Provide the (X, Y) coordinate of the cell's center where the given text is located.  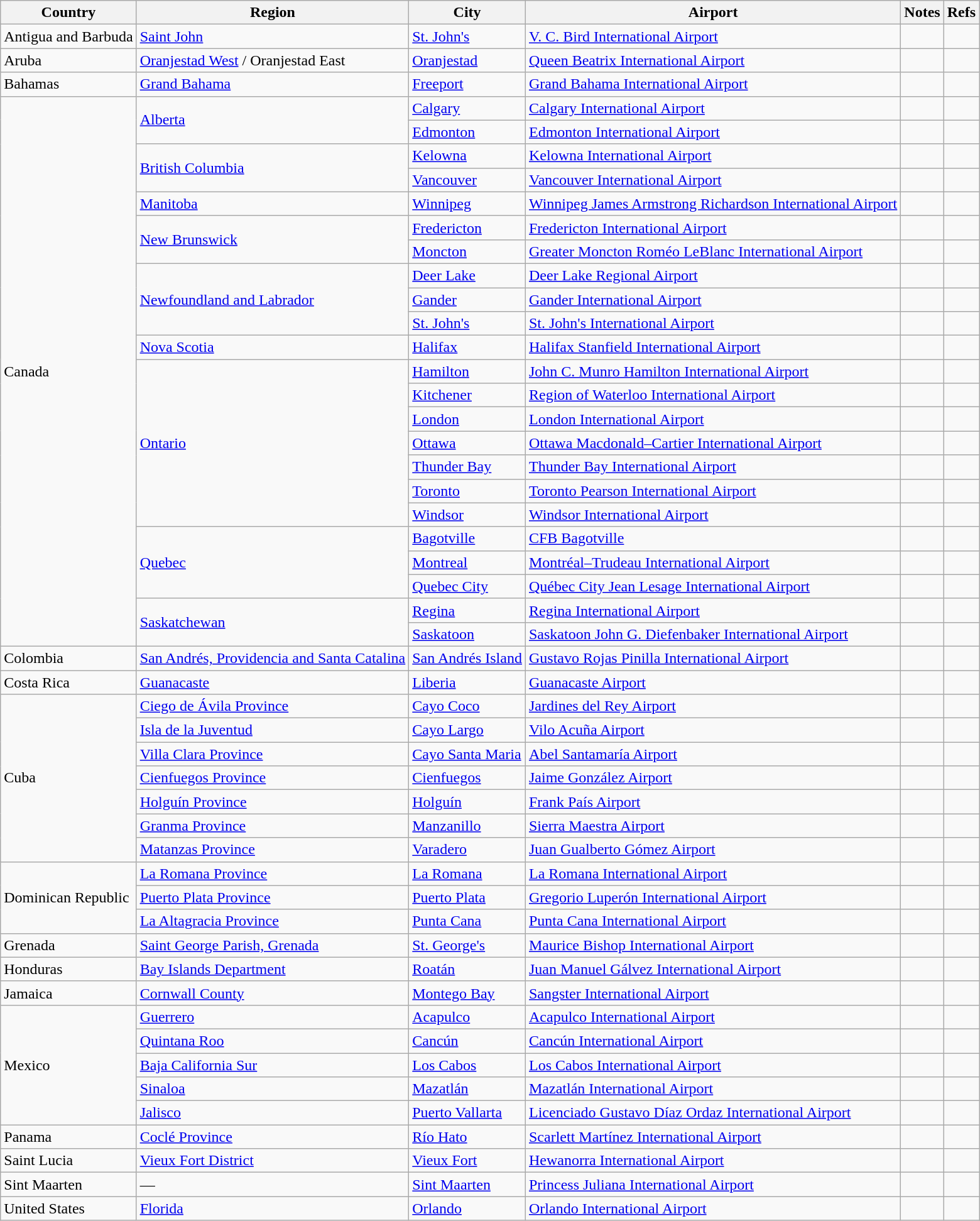
Abel Santamaría Airport (712, 754)
Puerto Vallarta (467, 1113)
Dominican Republic (68, 897)
Country (68, 13)
Mazatlán International Airport (712, 1089)
Deer Lake (467, 275)
Saint George Parish, Grenada (273, 945)
Jamaica (68, 993)
Gustavo Rojas Pinilla International Airport (712, 658)
Newfoundland and Labrador (273, 299)
Montego Bay (467, 993)
London (467, 419)
Quintana Roo (273, 1041)
Costa Rica (68, 682)
Juan Gualberto Gómez Airport (712, 850)
Notes (922, 13)
Winnipeg James Armstrong Richardson International Airport (712, 204)
Jalisco (273, 1113)
Varadero (467, 850)
Grand Bahama International Airport (712, 84)
Thunder Bay (467, 467)
Montreal (467, 562)
St. John's International Airport (712, 324)
Greater Moncton Roméo LeBlanc International Airport (712, 251)
Toronto (467, 491)
Isla de la Juventud (273, 730)
Canada (68, 371)
Winnipeg (467, 204)
— (273, 1185)
Fredericton (467, 227)
Saint Lucia (68, 1161)
Quebec (273, 562)
Vieux Fort (467, 1161)
Cornwall County (273, 993)
Airport (712, 13)
Kitchener (467, 395)
Maurice Bishop International Airport (712, 945)
Vieux Fort District (273, 1161)
Princess Juliana International Airport (712, 1185)
Ottawa Macdonald–Cartier International Airport (712, 443)
Toronto Pearson International Airport (712, 491)
John C. Munro Hamilton International Airport (712, 371)
La Romana Province (273, 873)
Quebec City (467, 586)
Puerto Plata (467, 897)
Cayo Coco (467, 706)
Guanacaste Airport (712, 682)
Acapulco International Airport (712, 1017)
Regina (467, 610)
La Altagracia Province (273, 921)
Coclé Province (273, 1137)
Roatán (467, 969)
London International Airport (712, 419)
Jardines del Rey Airport (712, 706)
Halifax Stanfield International Airport (712, 348)
Saint John (273, 36)
Holguín (467, 802)
Grenada (68, 945)
Regina International Airport (712, 610)
New Brunswick (273, 239)
Québec City Jean Lesage International Airport (712, 586)
Los Cabos (467, 1065)
Frank País Airport (712, 802)
Manzanillo (467, 826)
Mexico (68, 1065)
Calgary (467, 108)
Orlando (467, 1208)
Manitoba (273, 204)
Refs (961, 13)
Cancún (467, 1041)
St. George's (467, 945)
Cayo Largo (467, 730)
Matanzas Province (273, 850)
Hamilton (467, 371)
Sierra Maestra Airport (712, 826)
Gander International Airport (712, 300)
Cayo Santa Maria (467, 754)
Vilo Acuña Airport (712, 730)
Juan Manuel Gálvez International Airport (712, 969)
Saskatchewan (273, 622)
La Romana (467, 873)
Edmonton (467, 132)
Jaime González Airport (712, 778)
Vancouver International Airport (712, 180)
Baja California Sur (273, 1065)
Mazatlán (467, 1089)
Cienfuegos (467, 778)
Honduras (68, 969)
Bahamas (68, 84)
United States (68, 1208)
Montréal–Trudeau International Airport (712, 562)
Oranjestad West / Oranjestad East (273, 60)
Moncton (467, 251)
Orlando International Airport (712, 1208)
Ontario (273, 443)
Kelowna International Airport (712, 156)
Sinaloa (273, 1089)
Panama (68, 1137)
Villa Clara Province (273, 754)
Windsor (467, 515)
Deer Lake Regional Airport (712, 275)
Cancún International Airport (712, 1041)
Queen Beatrix International Airport (712, 60)
Hewanorra International Airport (712, 1161)
Guerrero (273, 1017)
Freeport (467, 84)
British Columbia (273, 168)
San Andrés, Providencia and Santa Catalina (273, 658)
Liberia (467, 682)
Guanacaste (273, 682)
Grand Bahama (273, 84)
Oranjestad (467, 60)
Punta Cana (467, 921)
Colombia (68, 658)
Gander (467, 300)
La Romana International Airport (712, 873)
San Andrés Island (467, 658)
Gregorio Luperón International Airport (712, 897)
Bagotville (467, 539)
Region (273, 13)
Vancouver (467, 180)
Halifax (467, 348)
Edmonton International Airport (712, 132)
Río Hato (467, 1137)
Florida (273, 1208)
Saskatoon John G. Diefenbaker International Airport (712, 634)
Ciego de Ávila Province (273, 706)
Sangster International Airport (712, 993)
Licenciado Gustavo Díaz Ordaz International Airport (712, 1113)
Alberta (273, 120)
Fredericton International Airport (712, 227)
Los Cabos International Airport (712, 1065)
Windsor International Airport (712, 515)
Kelowna (467, 156)
CFB Bagotville (712, 539)
Thunder Bay International Airport (712, 467)
V. C. Bird International Airport (712, 36)
City (467, 13)
Ottawa (467, 443)
Antigua and Barbuda (68, 36)
Region of Waterloo International Airport (712, 395)
Nova Scotia (273, 348)
Puerto Plata Province (273, 897)
Bay Islands Department (273, 969)
Scarlett Martínez International Airport (712, 1137)
Granma Province (273, 826)
Saskatoon (467, 634)
Cienfuegos Province (273, 778)
Acapulco (467, 1017)
Holguín Province (273, 802)
Aruba (68, 60)
Cuba (68, 778)
Calgary International Airport (712, 108)
Punta Cana International Airport (712, 921)
